Return the (x, y) coordinate for the center point of the cell that contains the specified text.  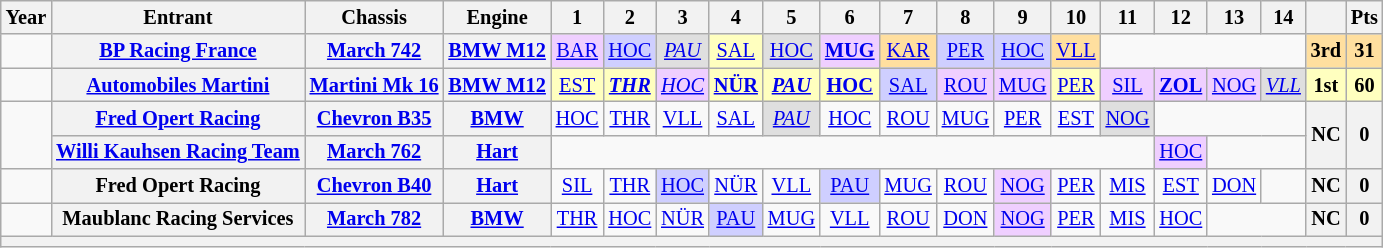
1st (1326, 85)
1 (578, 17)
Chevron B40 (374, 186)
7 (908, 17)
13 (1234, 17)
March 762 (374, 152)
BP Racing France (178, 51)
5 (792, 17)
Automobiles Martini (178, 85)
31 (1364, 51)
2 (630, 17)
3rd (1326, 51)
Chevron B35 (374, 118)
6 (850, 17)
60 (1364, 85)
Engine (496, 17)
8 (966, 17)
Martini Mk 16 (374, 85)
March 782 (374, 219)
14 (1284, 17)
3 (682, 17)
Maublanc Racing Services (178, 219)
Year (26, 17)
10 (1076, 17)
Willi Kauhsen Racing Team (178, 152)
4 (736, 17)
March 742 (374, 51)
Pts (1364, 17)
Entrant (178, 17)
BAR (578, 51)
9 (1022, 17)
11 (1128, 17)
12 (1180, 17)
Chassis (374, 17)
ZOL (1180, 85)
KAR (908, 51)
